Detect which cell encompasses the target text, then output its [x, y] center coordinate. 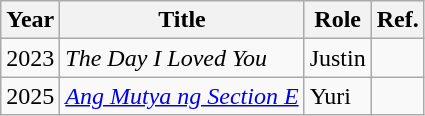
Yuri [338, 96]
Role [338, 20]
2025 [30, 96]
Ang Mutya ng Section E [182, 96]
Year [30, 20]
Ref. [398, 20]
2023 [30, 58]
Title [182, 20]
The Day I Loved You [182, 58]
Justin [338, 58]
